Return the (X, Y) coordinate for the center point of the cell that contains the specified text.  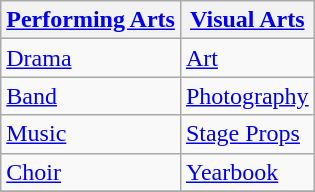
Band (91, 96)
Photography (247, 96)
Drama (91, 58)
Visual Arts (247, 20)
Music (91, 134)
Art (247, 58)
Stage Props (247, 134)
Choir (91, 172)
Yearbook (247, 172)
Performing Arts (91, 20)
